From the cell containing the given text, extract its center point as [x, y] coordinate. 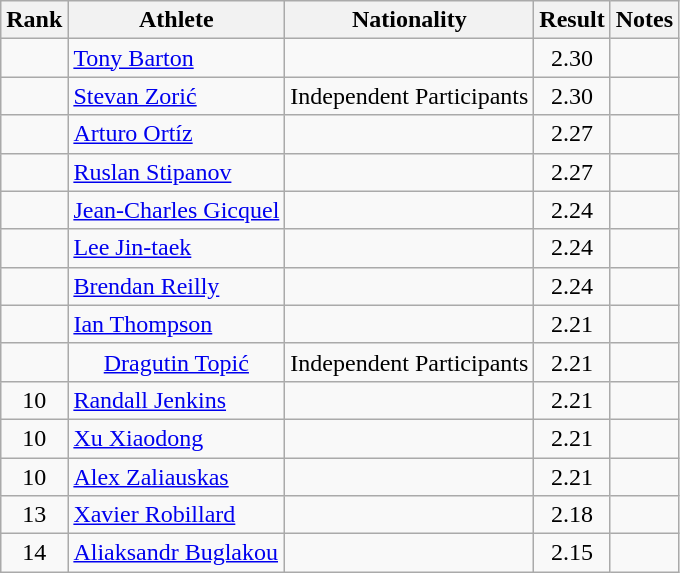
Result [572, 20]
2.15 [572, 553]
Alex Zaliauskas [176, 477]
Athlete [176, 20]
Randall Jenkins [176, 400]
Rank [34, 20]
13 [34, 515]
Ian Thompson [176, 324]
Brendan Reilly [176, 286]
Notes [644, 20]
Nationality [410, 20]
2.18 [572, 515]
Aliaksandr Buglakou [176, 553]
Tony Barton [176, 58]
Xavier Robillard [176, 515]
Jean-Charles Gicquel [176, 210]
Arturo Ortíz [176, 134]
14 [34, 553]
Stevan Zorić [176, 96]
Xu Xiaodong [176, 438]
Dragutin Topić [176, 362]
Ruslan Stipanov [176, 172]
Lee Jin-taek [176, 248]
